Provide the (X, Y) coordinate of the cell's center where the given text is located.  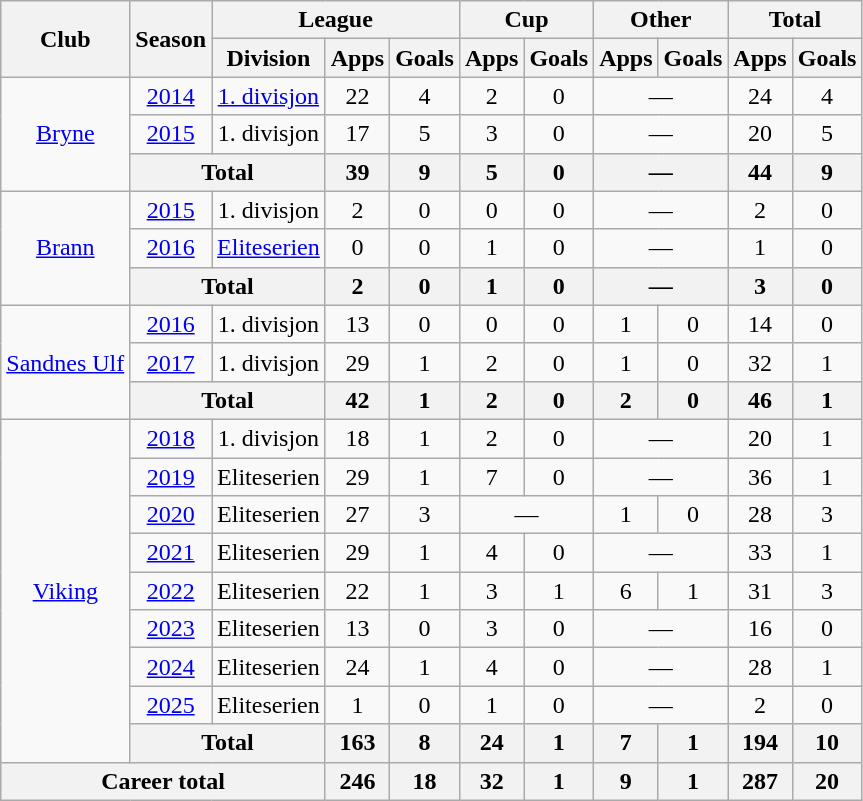
8 (425, 743)
2021 (171, 553)
League (336, 20)
Other (661, 20)
2022 (171, 591)
Viking (66, 590)
246 (357, 781)
Sandnes Ulf (66, 362)
2024 (171, 667)
Club (66, 39)
14 (760, 324)
2014 (171, 96)
39 (357, 172)
36 (760, 477)
6 (626, 591)
2025 (171, 705)
16 (760, 629)
Brann (66, 248)
42 (357, 400)
27 (357, 515)
2018 (171, 438)
46 (760, 400)
33 (760, 553)
31 (760, 591)
287 (760, 781)
44 (760, 172)
2017 (171, 362)
Career total (163, 781)
2023 (171, 629)
Bryne (66, 134)
17 (357, 134)
163 (357, 743)
Season (171, 39)
Division (269, 58)
10 (827, 743)
Cup (526, 20)
2020 (171, 515)
194 (760, 743)
2019 (171, 477)
